Scan for the cell matching the given text and deliver its (X, Y) coordinate at center. 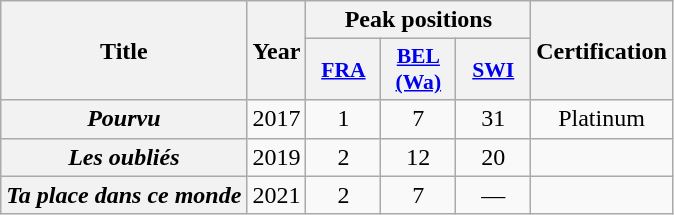
Peak positions (418, 20)
31 (494, 119)
Certification (602, 50)
2017 (276, 119)
Year (276, 50)
Pourvu (124, 119)
2019 (276, 157)
1 (344, 119)
SWI (494, 70)
Ta place dans ce monde (124, 195)
12 (418, 157)
2021 (276, 195)
— (494, 195)
Title (124, 50)
Les oubliés (124, 157)
Platinum (602, 119)
FRA (344, 70)
20 (494, 157)
BEL (Wa) (418, 70)
